Find where the given text appears and provide that cell's center as (X, Y) coordinate. 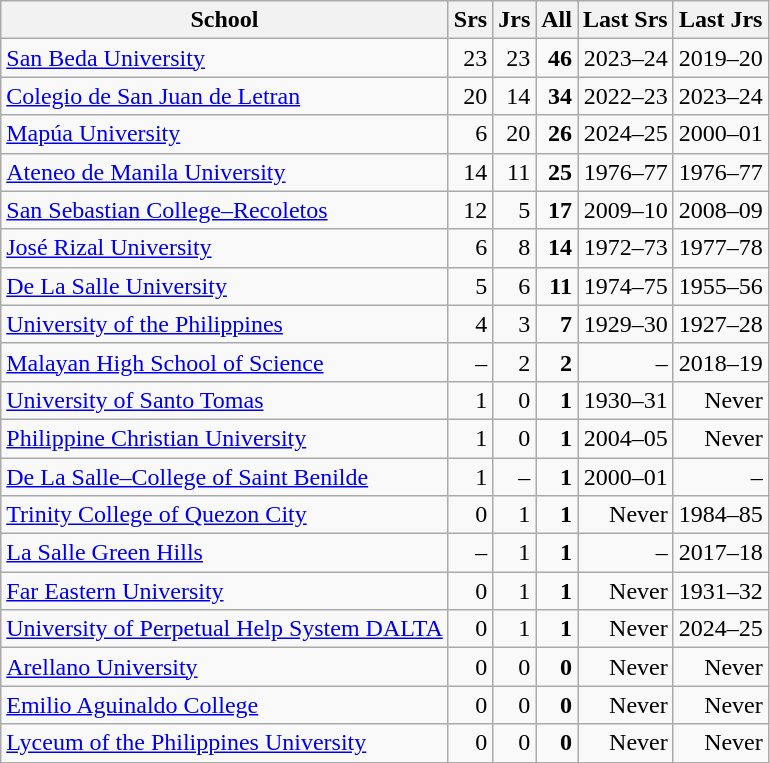
Srs (470, 20)
2018–19 (720, 362)
San Sebastian College–Recoletos (225, 210)
1974–75 (626, 286)
Mapúa University (225, 134)
8 (514, 248)
1955–56 (720, 286)
26 (557, 134)
San Beda University (225, 58)
All (557, 20)
De La Salle University (225, 286)
1930–31 (626, 400)
1929–30 (626, 324)
University of Santo Tomas (225, 400)
Last Jrs (720, 20)
University of Perpetual Help System DALTA (225, 629)
7 (557, 324)
1977–78 (720, 248)
12 (470, 210)
Jrs (514, 20)
2009–10 (626, 210)
2004–05 (626, 438)
34 (557, 96)
4 (470, 324)
De La Salle–College of Saint Benilde (225, 477)
2017–18 (720, 553)
Lyceum of the Philippines University (225, 743)
25 (557, 172)
José Rizal University (225, 248)
1984–85 (720, 515)
3 (514, 324)
Last Srs (626, 20)
1931–32 (720, 591)
Far Eastern University (225, 591)
Philippine Christian University (225, 438)
Ateneo de Manila University (225, 172)
46 (557, 58)
Arellano University (225, 667)
1927–28 (720, 324)
School (225, 20)
2008–09 (720, 210)
2019–20 (720, 58)
Emilio Aguinaldo College (225, 705)
Malayan High School of Science (225, 362)
1972–73 (626, 248)
La Salle Green Hills (225, 553)
Colegio de San Juan de Letran (225, 96)
University of the Philippines (225, 324)
17 (557, 210)
Trinity College of Quezon City (225, 515)
2022–23 (626, 96)
